Extract the (x, y) coordinate from the center of the cell holding the provided text.  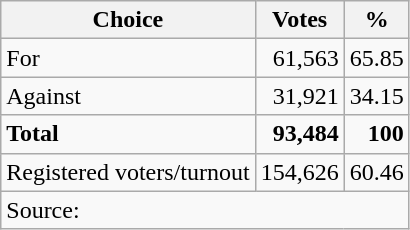
61,563 (300, 58)
65.85 (376, 58)
154,626 (300, 172)
Total (128, 134)
Against (128, 96)
31,921 (300, 96)
100 (376, 134)
Registered voters/turnout (128, 172)
For (128, 58)
34.15 (376, 96)
93,484 (300, 134)
60.46 (376, 172)
% (376, 20)
Source: (205, 210)
Choice (128, 20)
Votes (300, 20)
